Search for the cell housing the specified text and yield its (X, Y) center coordinate. 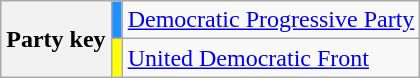
Party key (56, 39)
United Democratic Front (271, 58)
Democratic Progressive Party (271, 20)
